Return the (x, y) coordinate for the center point of the cell that contains the specified text.  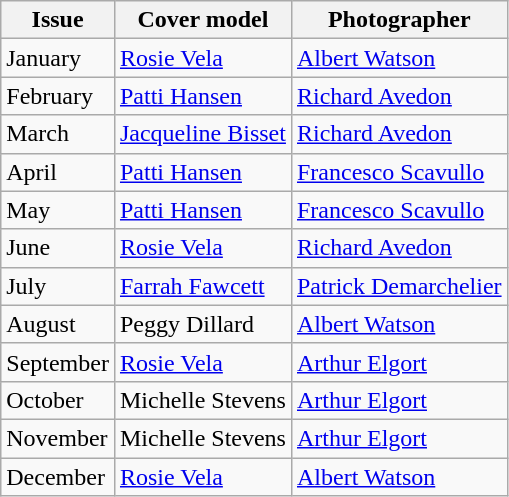
November (58, 438)
July (58, 286)
March (58, 134)
May (58, 210)
Photographer (399, 20)
June (58, 248)
September (58, 362)
February (58, 96)
August (58, 324)
Jacqueline Bisset (202, 134)
Farrah Fawcett (202, 286)
Issue (58, 20)
Patrick Demarchelier (399, 286)
Peggy Dillard (202, 324)
April (58, 172)
January (58, 58)
December (58, 477)
Cover model (202, 20)
October (58, 400)
